Return [x, y] of the center of cell containing provided text 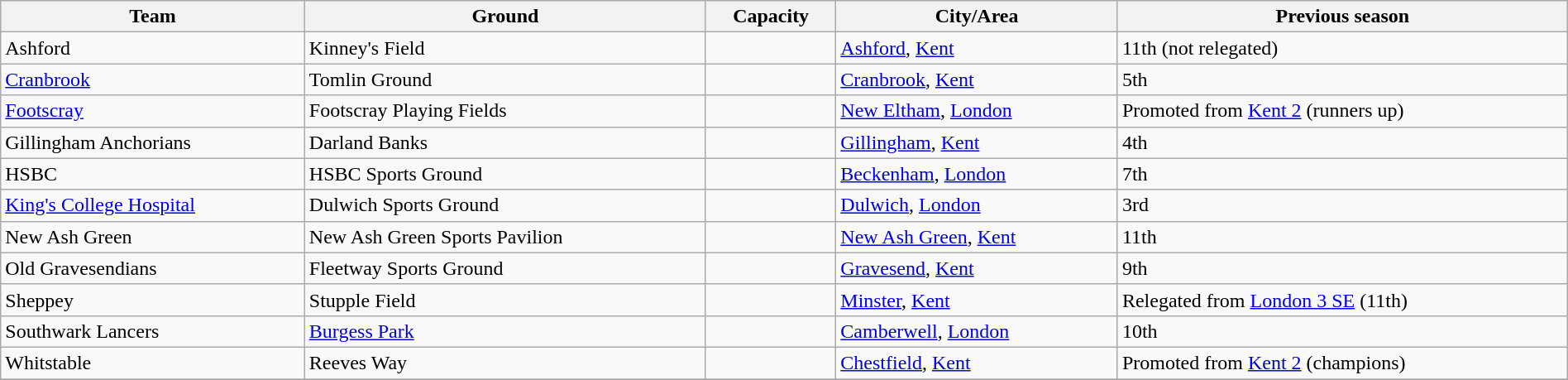
Dulwich Sports Ground [504, 205]
Kinney's Field [504, 48]
11th (not relegated) [1342, 48]
4th [1342, 142]
Sheppey [153, 300]
Old Gravesendians [153, 268]
Cranbrook [153, 79]
9th [1342, 268]
10th [1342, 331]
Tomlin Ground [504, 79]
3rd [1342, 205]
Beckenham, London [978, 174]
Reeves Way [504, 363]
City/Area [978, 17]
5th [1342, 79]
Gillingham, Kent [978, 142]
HSBC Sports Ground [504, 174]
11th [1342, 237]
HSBC [153, 174]
Southwark Lancers [153, 331]
Dulwich, London [978, 205]
Camberwell, London [978, 331]
Chestfield, Kent [978, 363]
Ashford [153, 48]
Ground [504, 17]
Team [153, 17]
Burgess Park [504, 331]
New Eltham, London [978, 111]
Minster, Kent [978, 300]
Capacity [771, 17]
King's College Hospital [153, 205]
7th [1342, 174]
New Ash Green, Kent [978, 237]
Footscray [153, 111]
Whitstable [153, 363]
Ashford, Kent [978, 48]
New Ash Green Sports Pavilion [504, 237]
Gravesend, Kent [978, 268]
Promoted from Kent 2 (runners up) [1342, 111]
Cranbrook, Kent [978, 79]
Previous season [1342, 17]
Fleetway Sports Ground [504, 268]
Stupple Field [504, 300]
Relegated from London 3 SE (11th) [1342, 300]
Promoted from Kent 2 (champions) [1342, 363]
Footscray Playing Fields [504, 111]
Gillingham Anchorians [153, 142]
New Ash Green [153, 237]
Darland Banks [504, 142]
